Identify which cell holds the provided text, then report its (x, y) central coordinate. 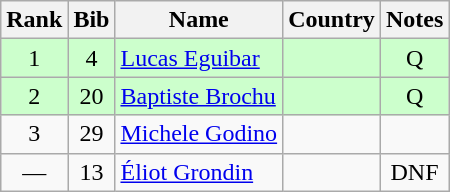
Notes (414, 20)
29 (92, 134)
4 (92, 58)
Michele Godino (199, 134)
Éliot Grondin (199, 172)
Baptiste Brochu (199, 96)
— (34, 172)
1 (34, 58)
Rank (34, 20)
13 (92, 172)
Country (332, 20)
2 (34, 96)
Lucas Eguibar (199, 58)
Name (199, 20)
20 (92, 96)
Bib (92, 20)
DNF (414, 172)
3 (34, 134)
